Pinpoint the cell where the given text exists, returning its (X, Y) midpoint coordinate. 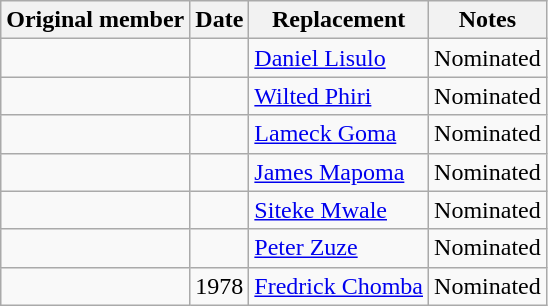
Fredrick Chomba (339, 286)
Siteke Mwale (339, 210)
Wilted Phiri (339, 96)
James Mapoma (339, 172)
Peter Zuze (339, 248)
Replacement (339, 20)
Original member (96, 20)
Date (220, 20)
1978 (220, 286)
Notes (488, 20)
Lameck Goma (339, 134)
Daniel Lisulo (339, 58)
